Scan for the cell matching the given text and deliver its [X, Y] coordinate at center. 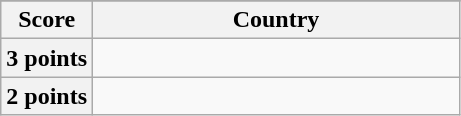
2 points [47, 96]
Score [47, 20]
3 points [47, 58]
Country [276, 20]
